Return the [X, Y] coordinate for the center point of the cell that contains the specified text.  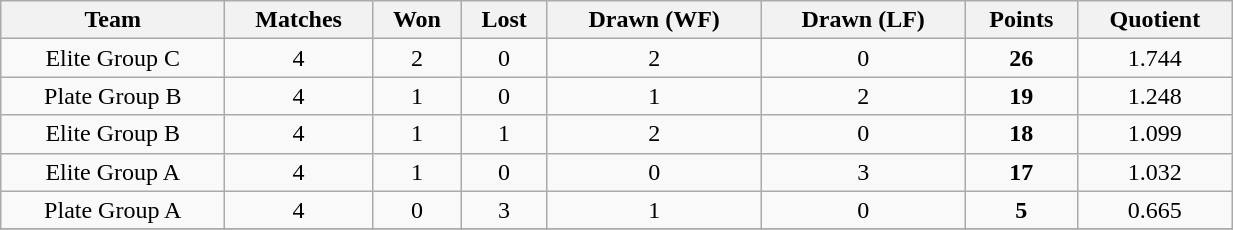
0.665 [1155, 210]
1.744 [1155, 58]
17 [1022, 172]
1.099 [1155, 134]
Elite Group C [113, 58]
Plate Group A [113, 210]
Team [113, 20]
1.248 [1155, 96]
Won [416, 20]
18 [1022, 134]
Elite Group A [113, 172]
Drawn (WF) [654, 20]
Lost [504, 20]
1.032 [1155, 172]
Points [1022, 20]
19 [1022, 96]
5 [1022, 210]
Elite Group B [113, 134]
Quotient [1155, 20]
26 [1022, 58]
Drawn (LF) [864, 20]
Matches [299, 20]
Plate Group B [113, 96]
